Scan for the cell matching the given text and deliver its (x, y) coordinate at center. 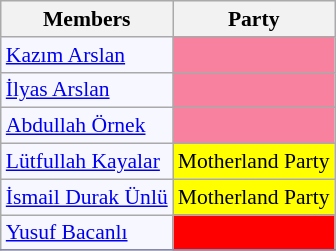
Yusuf Bacanlı (87, 233)
Kazım Arslan (87, 55)
Members (87, 19)
Lütfullah Kayalar (87, 162)
Party (254, 19)
İlyas Arslan (87, 90)
Abdullah Örnek (87, 126)
İsmail Durak Ünlü (87, 197)
